Return the [X, Y] coordinate for the center point of the cell that contains the specified text.  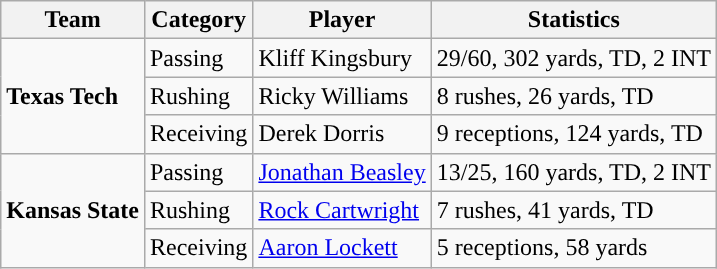
Jonathan Beasley [342, 172]
Ricky Williams [342, 96]
7 rushes, 41 yards, TD [574, 210]
13/25, 160 yards, TD, 2 INT [574, 172]
Statistics [574, 20]
Texas Tech [73, 96]
9 receptions, 124 yards, TD [574, 134]
Kansas State [73, 210]
Rock Cartwright [342, 210]
Category [198, 20]
29/60, 302 yards, TD, 2 INT [574, 58]
Derek Dorris [342, 134]
Team [73, 20]
Aaron Lockett [342, 248]
8 rushes, 26 yards, TD [574, 96]
5 receptions, 58 yards [574, 248]
Kliff Kingsbury [342, 58]
Player [342, 20]
